Return (X, Y) of the center of cell containing provided text 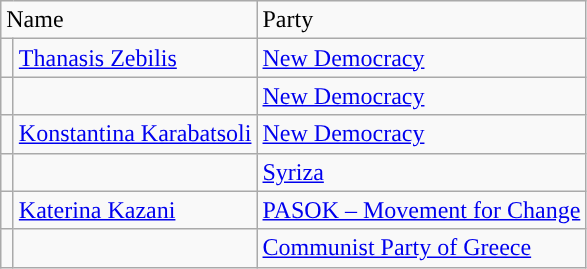
Thanasis Zebilis (135, 58)
Party (422, 20)
Syriza (422, 172)
PASOK – Movement for Change (422, 210)
Communist Party of Greece (422, 248)
Katerina Kazani (135, 210)
Konstantina Karabatsoli (135, 134)
Name (129, 20)
